Identify which cell holds the provided text, then report its (X, Y) central coordinate. 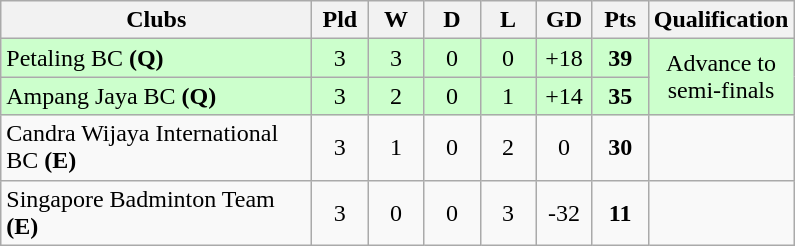
W (396, 20)
Pts (620, 20)
Qualification (721, 20)
GD (564, 20)
35 (620, 96)
+18 (564, 58)
L (508, 20)
Advance to semi-finals (721, 77)
39 (620, 58)
+14 (564, 96)
Clubs (156, 20)
-32 (564, 212)
Pld (340, 20)
Candra Wijaya International BC (E) (156, 148)
Singapore Badminton Team (E) (156, 212)
30 (620, 148)
11 (620, 212)
Ampang Jaya BC (Q) (156, 96)
D (452, 20)
Petaling BC (Q) (156, 58)
